Search for the cell housing the specified text and yield its [x, y] center coordinate. 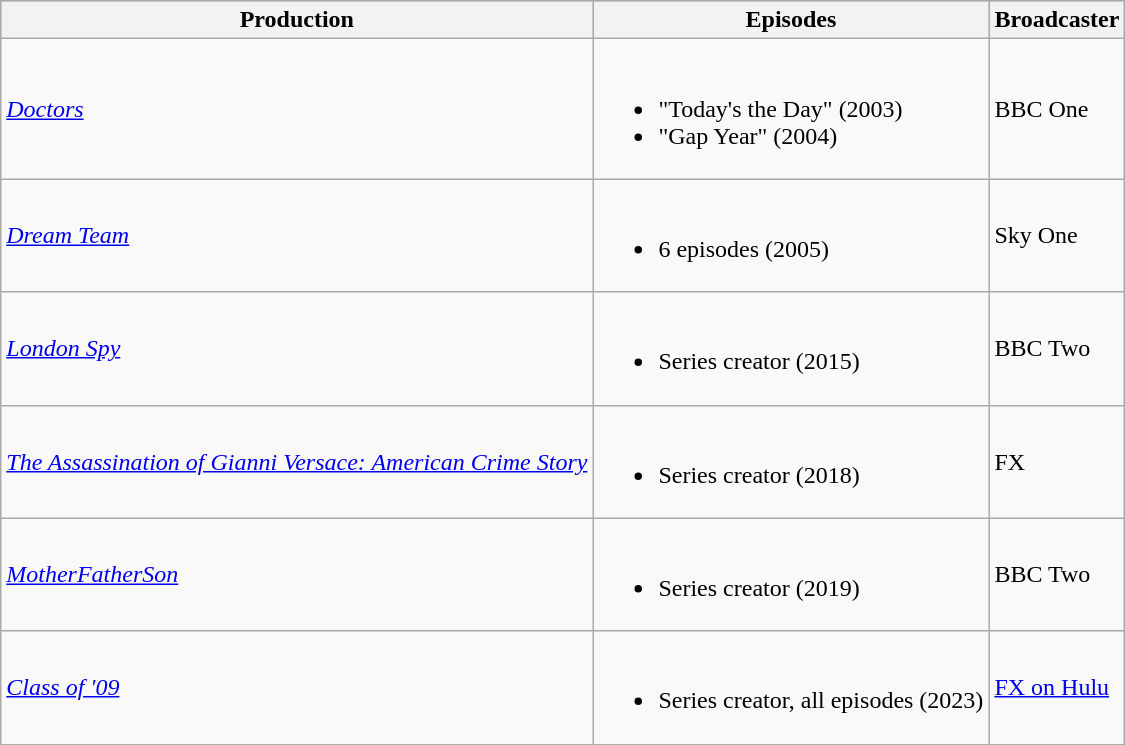
Series creator (2015) [791, 348]
Episodes [791, 20]
MotherFatherSon [297, 574]
6 episodes (2005) [791, 236]
Sky One [1057, 236]
Series creator (2019) [791, 574]
Series creator (2018) [791, 462]
FX [1057, 462]
"Today's the Day" (2003)"Gap Year" (2004) [791, 109]
London Spy [297, 348]
Doctors [297, 109]
FX on Hulu [1057, 688]
Broadcaster [1057, 20]
BBC One [1057, 109]
Production [297, 20]
Dream Team [297, 236]
The Assassination of Gianni Versace: American Crime Story [297, 462]
Series creator, all episodes (2023) [791, 688]
Class of '09 [297, 688]
